Search for the cell housing the specified text and yield its [X, Y] center coordinate. 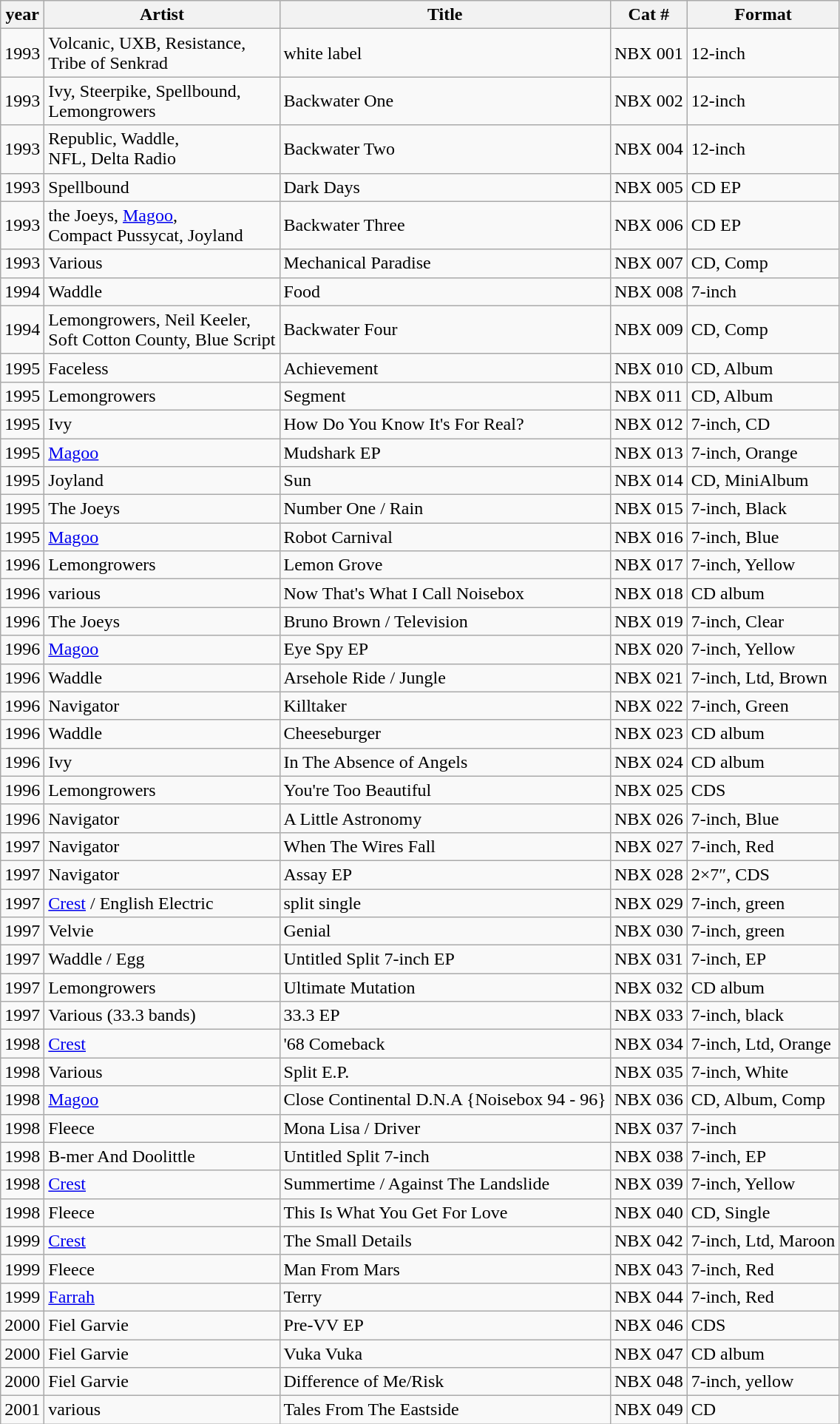
NBX 026 [648, 818]
7-inch, yellow [763, 1382]
NBX 034 [648, 1044]
NBX 018 [648, 593]
Spellbound [162, 187]
Backwater Four [445, 330]
7-inch, CD [763, 424]
Sun [445, 481]
Ivy, Steerpike, Spellbound,Lemongrowers [162, 101]
Man From Mars [445, 1269]
Joyland [162, 481]
NBX 006 [648, 225]
Food [445, 291]
7-inch, black [763, 1016]
NBX 025 [648, 790]
Untitled Split 7-inch EP [445, 959]
Cat # [648, 15]
Republic, Waddle,NFL, Delta Radio [162, 149]
Mona Lisa / Driver [445, 1128]
Faceless [162, 368]
2001 [22, 1410]
Killtaker [445, 706]
Ultimate Mutation [445, 988]
Difference of Me/Risk [445, 1382]
NBX 028 [648, 874]
NBX 038 [648, 1156]
split single [445, 903]
CD, Single [763, 1212]
Lemongrowers, Neil Keeler,Soft Cotton County, Blue Script [162, 330]
year [22, 15]
NBX 027 [648, 846]
NBX 032 [648, 988]
7-inch, Orange [763, 452]
NBX 044 [648, 1297]
Pre-VV EP [445, 1325]
NBX 047 [648, 1353]
white label [445, 53]
'68 Comeback [445, 1044]
Untitled Split 7-inch [445, 1156]
NBX 004 [648, 149]
7-inch, Ltd, Maroon [763, 1241]
Crest / English Electric [162, 903]
the Joeys, Magoo,Compact Pussycat, Joyland [162, 225]
Velvie [162, 931]
Dark Days [445, 187]
NBX 021 [648, 678]
Backwater Three [445, 225]
CD [763, 1410]
CD, Album, Comp [763, 1100]
Eye Spy EP [445, 649]
When The Wires Fall [445, 846]
Volcanic, UXB, Resistance,Tribe of Senkrad [162, 53]
Terry [445, 1297]
CD, MiniAlbum [763, 481]
Now That's What I Call Noisebox [445, 593]
Cheeseburger [445, 734]
NBX 048 [648, 1382]
NBX 042 [648, 1241]
NBX 005 [648, 187]
NBX 040 [648, 1212]
NBX 001 [648, 53]
7-inch, Ltd, Orange [763, 1044]
7-inch, Black [763, 509]
Segment [445, 396]
NBX 016 [648, 537]
NBX 029 [648, 903]
33.3 EP [445, 1016]
This Is What You Get For Love [445, 1212]
NBX 015 [648, 509]
NBX 012 [648, 424]
Mechanical Paradise [445, 263]
NBX 024 [648, 762]
A Little Astronomy [445, 818]
Format [763, 15]
2×7″, CDS [763, 874]
NBX 020 [648, 649]
Assay EP [445, 874]
NBX 039 [648, 1184]
7-inch, Ltd, Brown [763, 678]
Lemon Grove [445, 565]
Summertime / Against The Landslide [445, 1184]
NBX 035 [648, 1072]
Mudshark EP [445, 452]
NBX 011 [648, 396]
Artist [162, 15]
Farrah [162, 1297]
NBX 022 [648, 706]
NBX 010 [648, 368]
NBX 030 [648, 931]
NBX 002 [648, 101]
Split E.P. [445, 1072]
Title [445, 15]
Tales From The Eastside [445, 1410]
NBX 008 [648, 291]
7-inch, White [763, 1072]
How Do You Know It's For Real? [445, 424]
7-inch, Clear [763, 621]
Arsehole Ride / Jungle [445, 678]
Bruno Brown / Television [445, 621]
Close Continental D.N.A {Noisebox 94 - 96} [445, 1100]
NBX 036 [648, 1100]
Backwater Two [445, 149]
NBX 046 [648, 1325]
Robot Carnival [445, 537]
Waddle / Egg [162, 959]
NBX 033 [648, 1016]
Genial [445, 931]
NBX 017 [648, 565]
NBX 009 [648, 330]
NBX 031 [648, 959]
NBX 049 [648, 1410]
B-mer And Doolittle [162, 1156]
NBX 037 [648, 1128]
NBX 019 [648, 621]
NBX 014 [648, 481]
You're Too Beautiful [445, 790]
NBX 023 [648, 734]
In The Absence of Angels [445, 762]
Backwater One [445, 101]
Number One / Rain [445, 509]
NBX 043 [648, 1269]
Achievement [445, 368]
Vuka Vuka [445, 1353]
NBX 013 [648, 452]
Various (33.3 bands) [162, 1016]
NBX 007 [648, 263]
The Small Details [445, 1241]
7-inch, Green [763, 706]
